Extract the [X, Y] coordinate from the center of the cell holding the provided text.  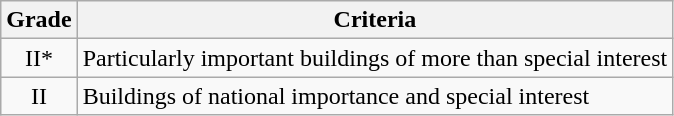
Particularly important buildings of more than special interest [375, 58]
Buildings of national importance and special interest [375, 96]
II [39, 96]
Criteria [375, 20]
Grade [39, 20]
II* [39, 58]
